Locate the cell with the specified text and output its (X, Y) center coordinate. 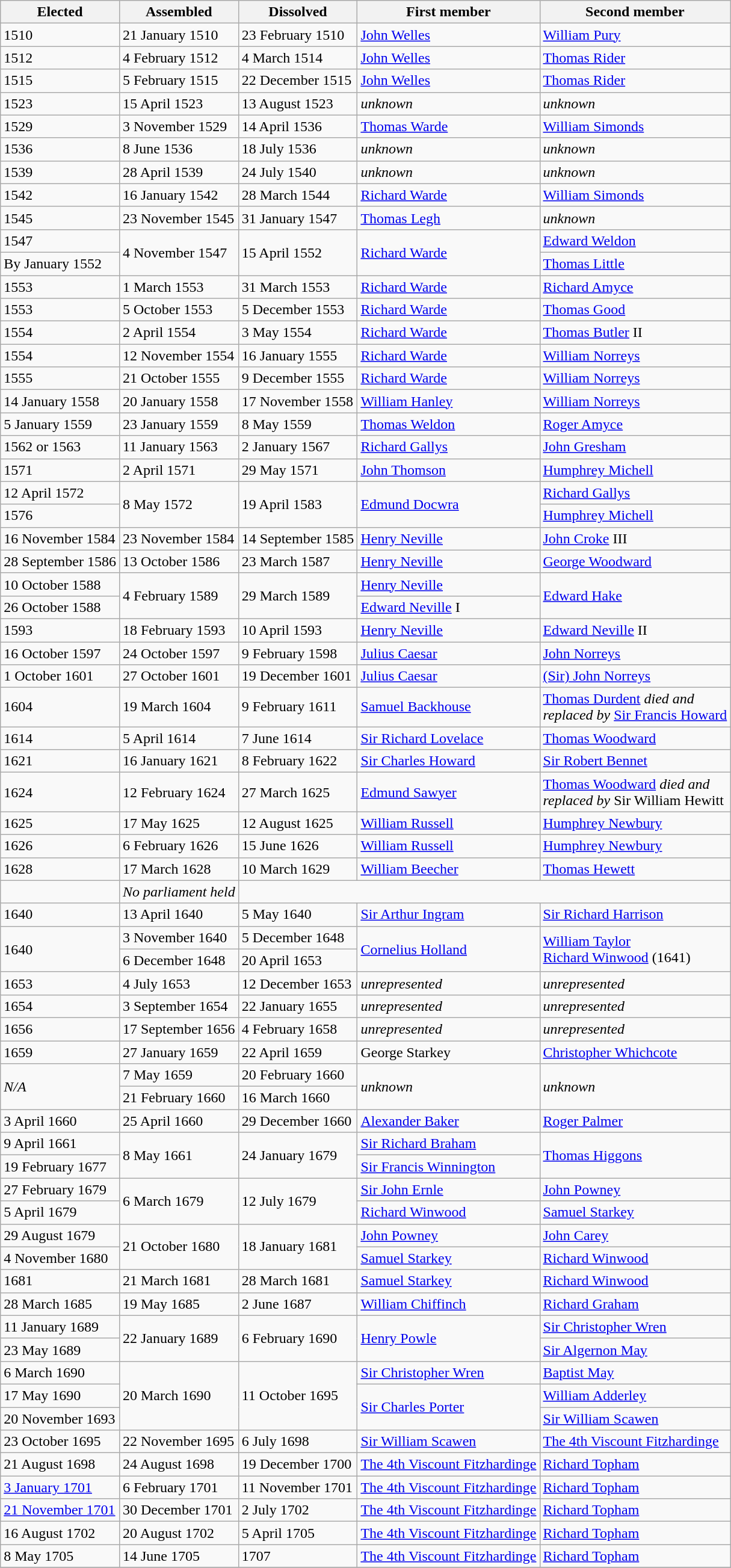
19 May 1685 (179, 1304)
22 January 1689 (179, 1338)
6 March 1679 (179, 1201)
18 February 1593 (179, 630)
19 December 1601 (298, 676)
20 March 1690 (179, 1395)
23 March 1587 (298, 561)
1654 (60, 1006)
27 March 1625 (298, 792)
23 October 1695 (60, 1442)
3 September 1654 (179, 1006)
No parliament held (179, 892)
8 June 1536 (179, 149)
12 November 1554 (179, 356)
15 April 1552 (298, 252)
Alexander Baker (449, 1121)
8 May 1661 (179, 1155)
3 November 1640 (179, 937)
1 March 1553 (179, 287)
19 December 1700 (298, 1465)
15 April 1523 (179, 103)
George Woodward (635, 561)
1656 (60, 1029)
16 March 1660 (298, 1098)
28 March 1685 (60, 1304)
29 December 1660 (298, 1121)
5 May 1640 (298, 915)
Edward Neville II (635, 630)
Thomas Woodward (635, 738)
20 February 1660 (298, 1075)
Second member (635, 12)
Sir Robert Bennet (635, 761)
Thomas Little (635, 264)
5 December 1553 (298, 310)
19 March 1604 (179, 708)
John Carey (635, 1235)
1510 (60, 35)
18 January 1681 (298, 1247)
5 April 1614 (179, 738)
1547 (60, 241)
16 October 1597 (60, 653)
Dissolved (298, 12)
1653 (60, 983)
Thomas Good (635, 310)
11 October 1695 (298, 1395)
Henry Powle (449, 1338)
23 November 1545 (179, 218)
20 January 1558 (179, 401)
22 January 1655 (298, 1006)
John Croke III (635, 539)
3 May 1554 (298, 333)
John Norreys (635, 653)
8 May 1705 (60, 1556)
12 April 1572 (60, 493)
9 December 1555 (298, 378)
4 February 1512 (179, 58)
5 January 1559 (60, 424)
Thomas Higgons (635, 1155)
16 January 1542 (179, 195)
6 March 1690 (60, 1372)
Richard Amyce (635, 287)
17 November 1558 (298, 401)
29 August 1679 (60, 1235)
1659 (60, 1052)
2 April 1571 (179, 470)
1529 (60, 126)
17 May 1690 (60, 1395)
1625 (60, 823)
9 February 1598 (298, 653)
Sir Charles Howard (449, 761)
31 January 1547 (298, 218)
21 March 1681 (179, 1281)
21 October 1680 (179, 1247)
9 February 1611 (298, 708)
17 May 1625 (179, 823)
2 January 1567 (298, 447)
17 September 1656 (179, 1029)
1 October 1601 (60, 676)
2 July 1702 (298, 1510)
18 July 1536 (298, 149)
Sir Richard Harrison (635, 915)
23 May 1689 (60, 1350)
20 November 1693 (60, 1418)
24 July 1540 (298, 172)
31 March 1553 (298, 287)
1512 (60, 58)
11 January 1563 (179, 447)
21 February 1660 (179, 1098)
4 July 1653 (179, 983)
26 October 1588 (60, 607)
5 December 1648 (298, 937)
William Pury (635, 35)
7 June 1614 (298, 738)
6 February 1690 (298, 1338)
N/A (60, 1087)
Sir Francis Winnington (449, 1167)
Thomas Hewett (635, 869)
6 February 1626 (179, 846)
4 February 1658 (298, 1029)
Roger Palmer (635, 1121)
Sir Richard Lovelace (449, 738)
27 February 1679 (60, 1190)
3 January 1701 (60, 1487)
9 April 1661 (60, 1144)
1515 (60, 81)
3 April 1660 (60, 1121)
5 October 1553 (179, 310)
22 April 1659 (298, 1052)
10 March 1629 (298, 869)
22 December 1515 (298, 81)
16 January 1555 (298, 356)
Thomas Legh (449, 218)
20 August 1702 (179, 1533)
16 November 1584 (60, 539)
William Beecher (449, 869)
Samuel Backhouse (449, 708)
23 January 1559 (179, 424)
Thomas Butler II (635, 333)
8 February 1622 (298, 761)
3 November 1529 (179, 126)
(Sir) John Norreys (635, 676)
24 January 1679 (298, 1155)
16 August 1702 (60, 1533)
24 August 1698 (179, 1465)
29 May 1571 (298, 470)
21 October 1555 (179, 378)
20 April 1653 (298, 960)
23 November 1584 (179, 539)
13 August 1523 (298, 103)
11 November 1701 (298, 1487)
Sir Algernon May (635, 1350)
14 January 1558 (60, 401)
5 April 1705 (298, 1533)
1614 (60, 738)
1539 (60, 172)
Sir Richard Braham (449, 1144)
21 January 1510 (179, 35)
13 April 1640 (179, 915)
8 May 1559 (298, 424)
14 June 1705 (179, 1556)
Thomas Durdent died and replaced by Sir Francis Howard (635, 708)
19 February 1677 (60, 1167)
6 December 1648 (179, 960)
17 March 1628 (179, 869)
John Gresham (635, 447)
7 May 1659 (179, 1075)
George Starkey (449, 1052)
14 September 1585 (298, 539)
12 August 1625 (298, 823)
Edward Weldon (635, 241)
4 March 1514 (298, 58)
1555 (60, 378)
Edward Hake (635, 596)
1604 (60, 708)
By January 1552 (60, 264)
14 April 1536 (298, 126)
1571 (60, 470)
12 February 1624 (179, 792)
Sir Charles Porter (449, 1407)
Baptist May (635, 1372)
10 October 1588 (60, 584)
10 April 1593 (298, 630)
11 January 1689 (60, 1327)
Cornelius Holland (449, 949)
1542 (60, 195)
27 January 1659 (179, 1052)
2 April 1554 (179, 333)
16 January 1621 (179, 761)
Christopher Whichcote (635, 1052)
Assembled (179, 12)
23 February 1510 (298, 35)
2 June 1687 (298, 1304)
19 April 1583 (298, 504)
1626 (60, 846)
28 March 1544 (298, 195)
1624 (60, 792)
Edward Neville I (449, 607)
25 April 1660 (179, 1121)
1562 or 1563 (60, 447)
15 June 1626 (298, 846)
12 July 1679 (298, 1201)
1523 (60, 103)
28 March 1681 (298, 1281)
William Hanley (449, 401)
30 December 1701 (179, 1510)
Edmund Sawyer (449, 792)
28 September 1586 (60, 561)
1545 (60, 218)
First member (449, 12)
Thomas Warde (449, 126)
1707 (298, 1556)
12 December 1653 (298, 983)
29 March 1589 (298, 596)
5 April 1679 (60, 1212)
6 February 1701 (179, 1487)
William Taylor Richard Winwood (1641) (635, 949)
William Chiffinch (449, 1304)
John Thomson (449, 470)
Sir Arthur Ingram (449, 915)
21 November 1701 (60, 1510)
William Adderley (635, 1395)
27 October 1601 (179, 676)
21 August 1698 (60, 1465)
Sir John Ernle (449, 1190)
Thomas Weldon (449, 424)
Roger Amyce (635, 424)
1681 (60, 1281)
28 April 1539 (179, 172)
5 February 1515 (179, 81)
Thomas Woodward died and replaced by Sir William Hewitt (635, 792)
22 November 1695 (179, 1442)
6 July 1698 (298, 1442)
1593 (60, 630)
4 February 1589 (179, 596)
Elected (60, 12)
Edmund Docwra (449, 504)
1628 (60, 869)
8 May 1572 (179, 504)
1576 (60, 516)
Richard Graham (635, 1304)
4 November 1680 (60, 1258)
24 October 1597 (179, 653)
1621 (60, 761)
1536 (60, 149)
4 November 1547 (179, 252)
13 October 1586 (179, 561)
